Determine the [x, y] coordinate at the center of the cell enclosing the given text.  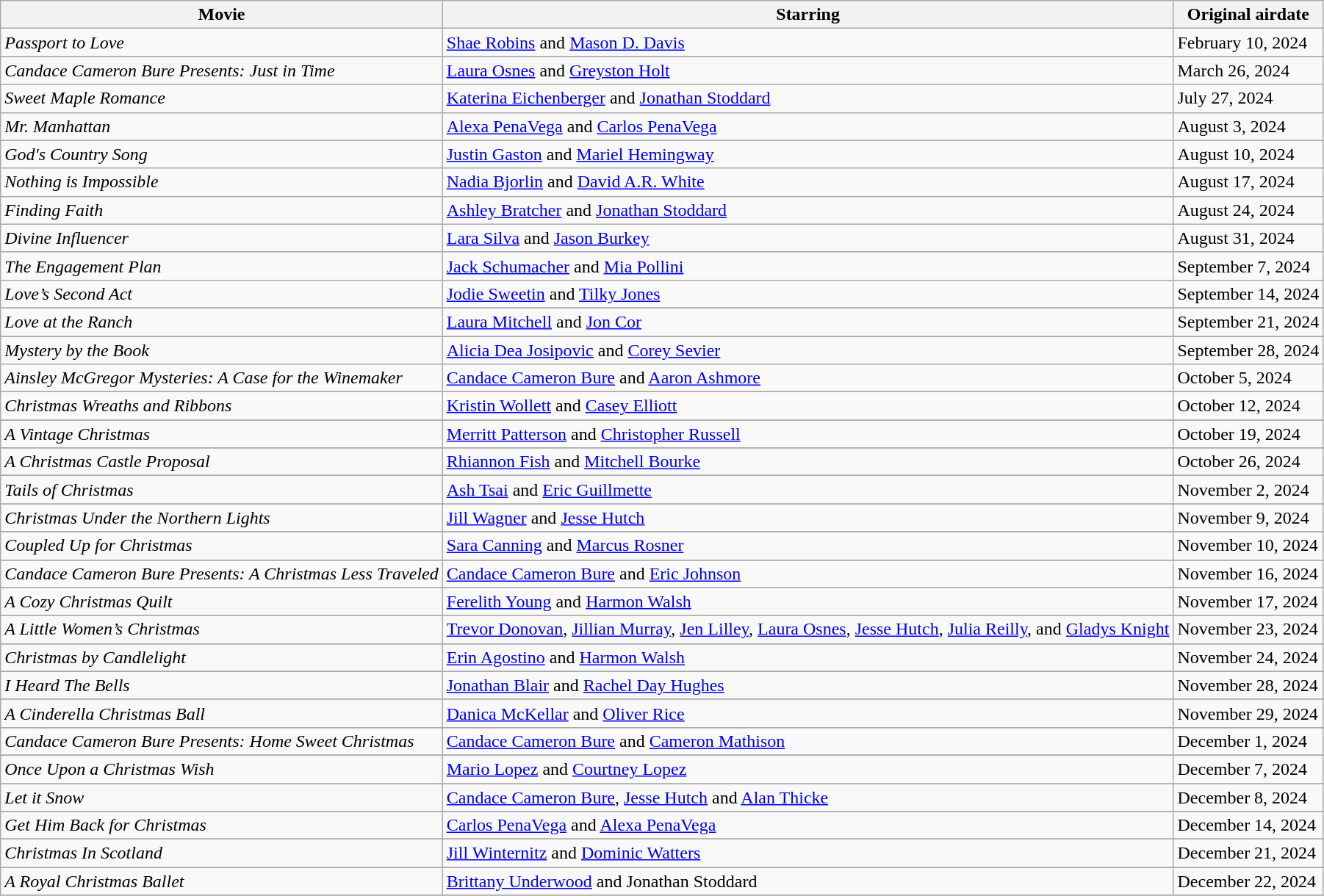
November 29, 2024 [1248, 713]
Candace Cameron Bure Presents: A Christmas Less Traveled [222, 574]
Finding Faith [222, 210]
September 14, 2024 [1248, 294]
Lara Silva and Jason Burkey [808, 238]
Candace Cameron Bure Presents: Home Sweet Christmas [222, 741]
Divine Influencer [222, 238]
Mystery by the Book [222, 350]
October 26, 2024 [1248, 462]
Alicia Dea Josipovic and Corey Sevier [808, 350]
October 12, 2024 [1248, 406]
September 21, 2024 [1248, 322]
Laura Osnes and Greyston Holt [808, 71]
November 17, 2024 [1248, 601]
Candace Cameron Bure and Cameron Mathison [808, 741]
Ashley Bratcher and Jonathan Stoddard [808, 210]
A Little Women’s Christmas [222, 629]
Kristin Wollett and Casey Elliott [808, 406]
Passport to Love [222, 43]
November 16, 2024 [1248, 574]
Coupled Up for Christmas [222, 546]
Sweet Maple Romance [222, 98]
Love at the Ranch [222, 322]
Merritt Patterson and Christopher Russell [808, 434]
Justin Gaston and Mariel Hemingway [808, 154]
Laura Mitchell and Jon Cor [808, 322]
Erin Agostino and Harmon Walsh [808, 657]
November 24, 2024 [1248, 657]
March 26, 2024 [1248, 71]
Candace Cameron Bure Presents: Just in Time [222, 71]
September 7, 2024 [1248, 266]
The Engagement Plan [222, 266]
October 5, 2024 [1248, 378]
A Christmas Castle Proposal [222, 462]
Get Him Back for Christmas [222, 825]
February 10, 2024 [1248, 43]
November 2, 2024 [1248, 490]
Jill Winternitz and Dominic Watters [808, 853]
Rhiannon Fish and Mitchell Bourke [808, 462]
August 3, 2024 [1248, 126]
Nothing is Impossible [222, 182]
Trevor Donovan, Jillian Murray, Jen Lilley, Laura Osnes, Jesse Hutch, Julia Reilly, and Gladys Knight [808, 629]
Christmas Wreaths and Ribbons [222, 406]
December 1, 2024 [1248, 741]
Starring [808, 15]
December 14, 2024 [1248, 825]
Brittany Underwood and Jonathan Stoddard [808, 881]
November 9, 2024 [1248, 518]
November 28, 2024 [1248, 685]
Sara Canning and Marcus Rosner [808, 546]
October 19, 2024 [1248, 434]
December 8, 2024 [1248, 797]
Danica McKellar and Oliver Rice [808, 713]
Movie [222, 15]
A Royal Christmas Ballet [222, 881]
Let it Snow [222, 797]
Carlos PenaVega and Alexa PenaVega [808, 825]
Candace Cameron Bure, Jesse Hutch and Alan Thicke [808, 797]
August 24, 2024 [1248, 210]
God's Country Song [222, 154]
I Heard The Bells [222, 685]
Christmas Under the Northern Lights [222, 518]
Once Upon a Christmas Wish [222, 769]
Jill Wagner and Jesse Hutch [808, 518]
December 21, 2024 [1248, 853]
August 17, 2024 [1248, 182]
December 7, 2024 [1248, 769]
Katerina Eichenberger and Jonathan Stoddard [808, 98]
Ferelith Young and Harmon Walsh [808, 601]
A Cinderella Christmas Ball [222, 713]
Mario Lopez and Courtney Lopez [808, 769]
Love’s Second Act [222, 294]
Christmas In Scotland [222, 853]
Christmas by Candlelight [222, 657]
August 10, 2024 [1248, 154]
Ainsley McGregor Mysteries: A Case for the Winemaker [222, 378]
Jonathan Blair and Rachel Day Hughes [808, 685]
Ash Tsai and Eric Guillmette [808, 490]
Mr. Manhattan [222, 126]
September 28, 2024 [1248, 350]
Candace Cameron Bure and Aaron Ashmore [808, 378]
Shae Robins and Mason D. Davis [808, 43]
August 31, 2024 [1248, 238]
Alexa PenaVega and Carlos PenaVega [808, 126]
Candace Cameron Bure and Eric Johnson [808, 574]
Nadia Bjorlin and David A.R. White [808, 182]
Jodie Sweetin and Tilky Jones [808, 294]
Jack Schumacher and Mia Pollini [808, 266]
November 23, 2024 [1248, 629]
A Vintage Christmas [222, 434]
A Cozy Christmas Quilt [222, 601]
November 10, 2024 [1248, 546]
Tails of Christmas [222, 490]
July 27, 2024 [1248, 98]
December 22, 2024 [1248, 881]
Original airdate [1248, 15]
